Capture the cell that displays the provided text and extract its [X, Y] central coordinate. 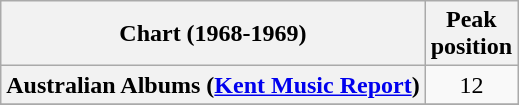
12 [471, 85]
Peakposition [471, 34]
Chart (1968-1969) [213, 34]
Australian Albums (Kent Music Report) [213, 85]
